Scan for the cell matching the given text and deliver its [X, Y] coordinate at center. 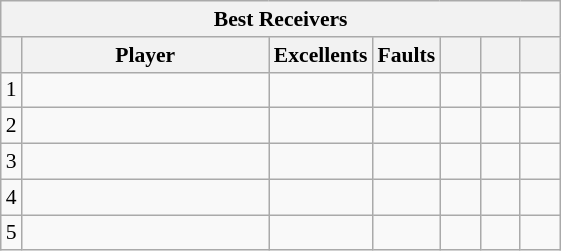
4 [12, 197]
Best Receivers [281, 19]
3 [12, 162]
1 [12, 90]
Player [146, 55]
2 [12, 126]
Faults [406, 55]
5 [12, 233]
Excellents [321, 55]
